Output the [X, Y] coordinate of the center of the cell containing the given text.  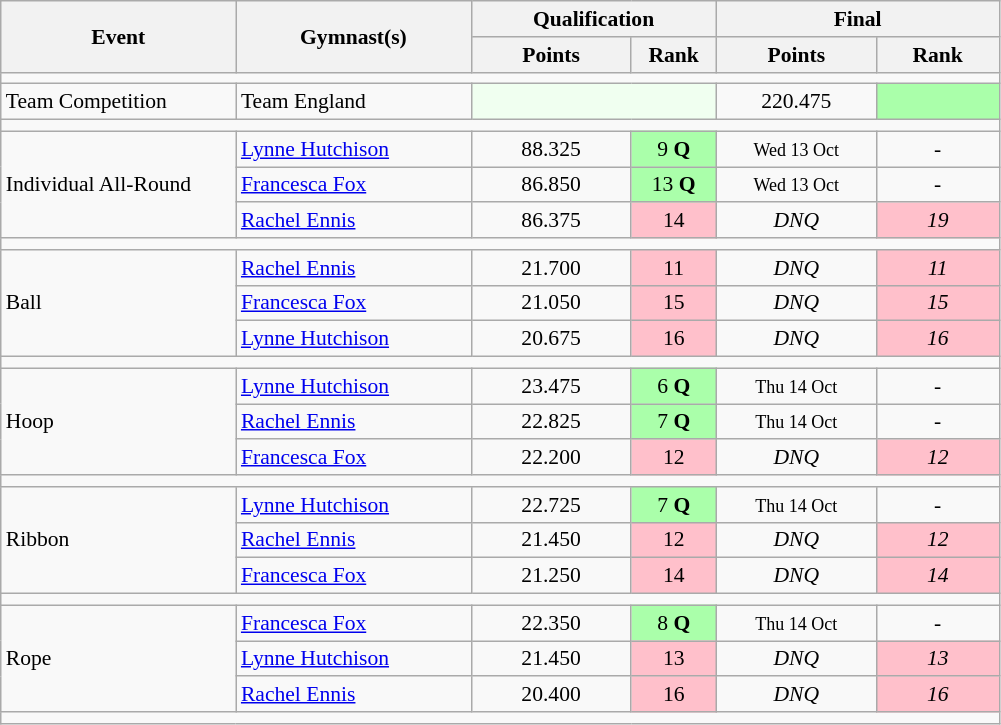
22.725 [551, 505]
21.250 [551, 576]
Ball [118, 304]
20.675 [551, 339]
Ribbon [118, 540]
23.475 [551, 386]
22.200 [551, 458]
21.700 [551, 268]
Hoop [118, 422]
13 Q [674, 185]
86.850 [551, 185]
21.050 [551, 303]
86.375 [551, 221]
22.825 [551, 422]
Rope [118, 658]
Qualification [594, 19]
220.475 [796, 102]
6 Q [674, 386]
Team Competition [118, 102]
Individual All-Round [118, 184]
Event [118, 36]
22.350 [551, 623]
Team England [354, 102]
20.400 [551, 695]
8 Q [674, 623]
19 [938, 221]
Final [858, 19]
9 Q [674, 149]
88.325 [551, 149]
Gymnast(s) [354, 36]
